Output the (x, y) coordinate of the center of the cell containing the given text.  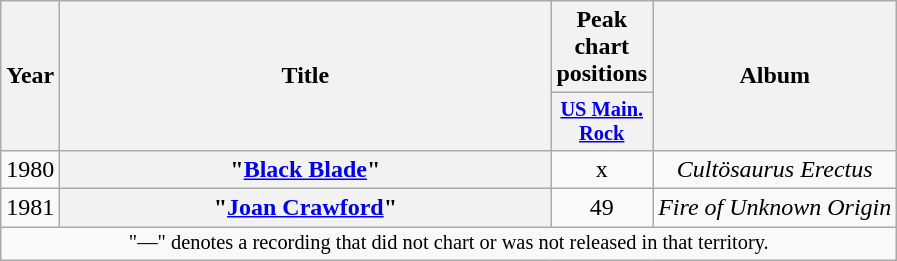
Year (30, 76)
"—" denotes a recording that did not chart or was not released in that territory. (449, 244)
Peak chart positions (602, 47)
"Joan Crawford" (306, 208)
Album (775, 76)
Title (306, 76)
Cultösaurus Erectus (775, 169)
49 (602, 208)
1981 (30, 208)
US Main. Rock (602, 122)
x (602, 169)
Fire of Unknown Origin (775, 208)
"Black Blade" (306, 169)
1980 (30, 169)
